Provide the (X, Y) coordinate of the cell's center where the given text is located.  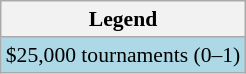
$25,000 tournaments (0–1) (124, 55)
Legend (124, 19)
